Search for the cell housing the specified text and yield its [x, y] center coordinate. 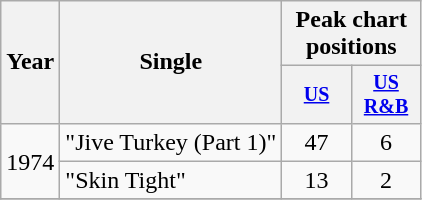
"Skin Tight" [171, 180]
Single [171, 62]
1974 [30, 161]
Peak chart positions [352, 34]
US [316, 94]
2 [386, 180]
Year [30, 62]
13 [316, 180]
6 [386, 142]
"Jive Turkey (Part 1)" [171, 142]
USR&B [386, 94]
47 [316, 142]
